Extract the (X, Y) coordinate from the center of the cell holding the provided text.  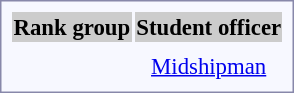
Student officer (209, 27)
Rank group (72, 27)
Midshipman (209, 66)
